Pinpoint the cell where the given text exists, returning its [X, Y] midpoint coordinate. 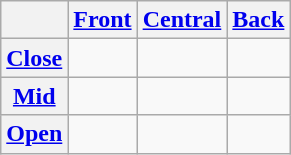
Close [34, 58]
Back [258, 20]
Front [102, 20]
Open [34, 134]
Central [182, 20]
Mid [34, 96]
